For the text-containing cell, return its midpoint in [x, y] coordinate format. 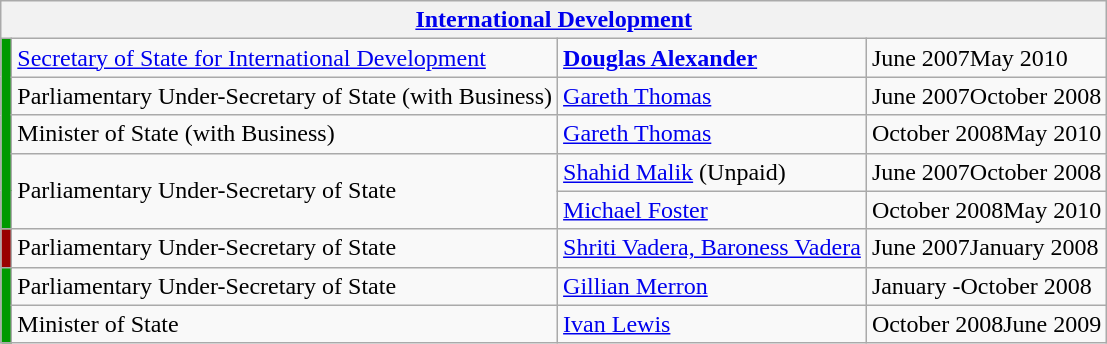
Michael Foster [712, 210]
Minister of State [285, 324]
Shahid Malik (Unpaid) [712, 172]
Ivan Lewis [712, 324]
Shriti Vadera, Baroness Vadera [712, 248]
Gillian Merron [712, 286]
Minister of State (with Business) [285, 134]
October 2008June 2009 [986, 324]
January -October 2008 [986, 286]
June 2007January 2008 [986, 248]
Douglas Alexander [712, 58]
Secretary of State for International Development [285, 58]
International Development [554, 20]
Parliamentary Under-Secretary of State (with Business) [285, 96]
June 2007May 2010 [986, 58]
